Provide the (X, Y) coordinate of the cell's center where the given text is located.  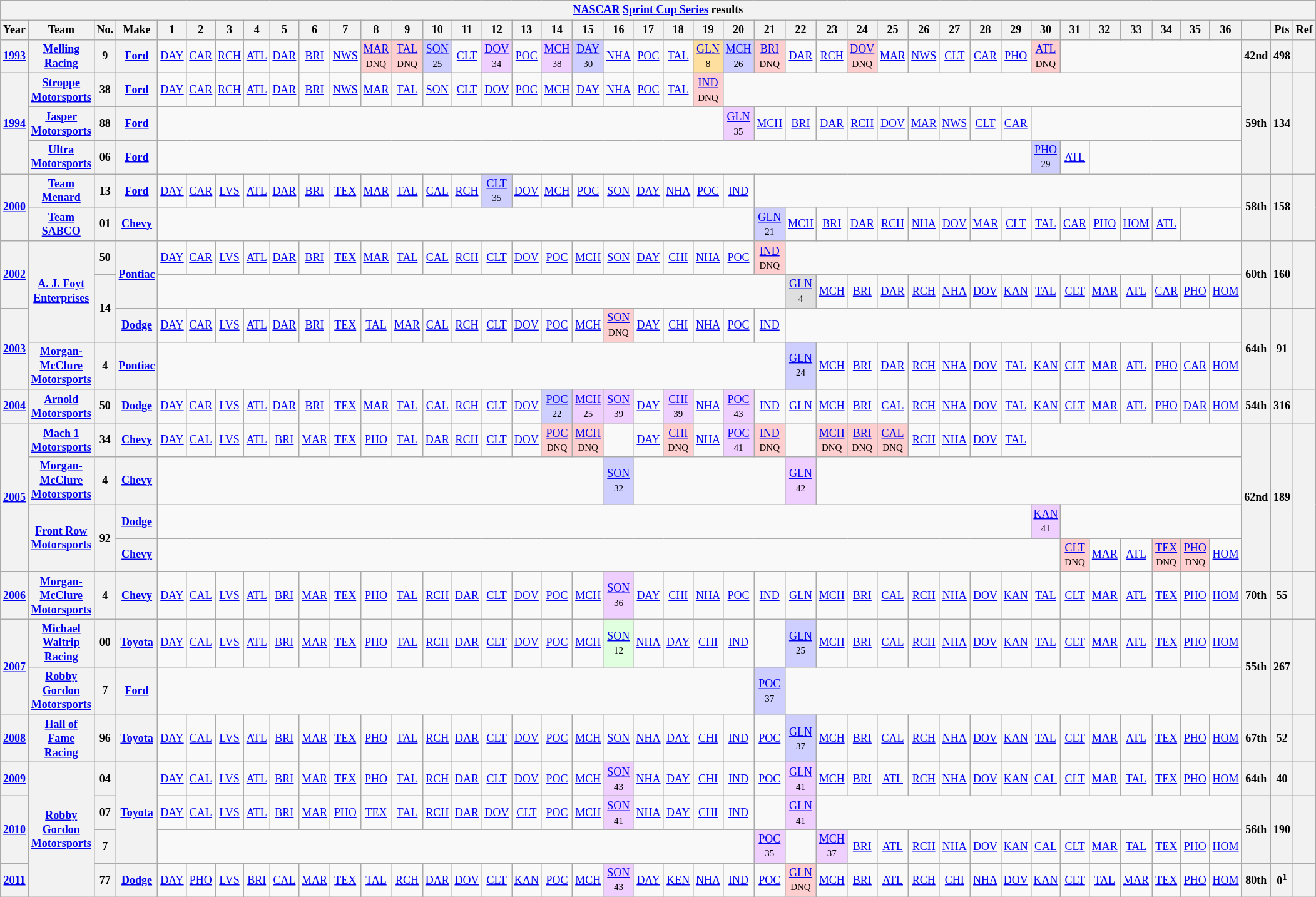
DAY30 (588, 56)
10 (437, 30)
MCH37 (832, 846)
24 (862, 30)
2003 (15, 349)
2010 (15, 830)
36 (1225, 30)
55 (1282, 595)
1994 (15, 124)
Melling Racing (61, 56)
28 (986, 30)
Stroppe Motorsports (61, 90)
96 (105, 739)
158 (1282, 208)
Front Row Motorsports (61, 538)
59th (1257, 124)
91 (1282, 349)
NASCAR Sprint Cup Series results (658, 10)
2004 (15, 406)
MCH26 (738, 56)
67th (1257, 739)
GLN24 (801, 366)
CALDNQ (893, 440)
19 (708, 30)
16 (619, 30)
2011 (15, 880)
20 (738, 30)
12 (497, 30)
SON25 (437, 56)
Team Menard (61, 191)
GLN42 (801, 481)
POC37 (770, 691)
27 (955, 30)
42nd (1257, 56)
40 (1282, 779)
GLN21 (770, 224)
190 (1282, 830)
70th (1257, 595)
POCDNQ (557, 440)
GLN25 (801, 643)
POC35 (770, 846)
52 (1282, 739)
04 (105, 779)
54th (1257, 406)
A. J. Foyt Enterprises (61, 292)
DOV34 (497, 56)
23 (832, 30)
2009 (15, 779)
GLNDNQ (801, 880)
SONDNQ (619, 325)
CLTDNQ (1075, 555)
189 (1282, 497)
GLN8 (708, 56)
07 (105, 813)
2000 (15, 208)
6 (315, 30)
SON32 (619, 481)
TEXDNQ (1166, 555)
SON41 (619, 813)
Year (15, 30)
21 (770, 30)
5 (284, 30)
62nd (1257, 497)
17 (648, 30)
Jasper Motorsports (61, 123)
316 (1282, 406)
35 (1195, 30)
SON12 (619, 643)
88 (105, 123)
22 (801, 30)
60th (1257, 274)
Mach 1 Motorsports (61, 440)
2005 (15, 497)
267 (1282, 667)
ATLDNQ (1046, 56)
GLN35 (738, 123)
Hall of Fame Racing (61, 739)
TALDNQ (407, 56)
Michael Waltrip Racing (61, 643)
11 (467, 30)
92 (105, 538)
498 (1282, 56)
Pts (1282, 30)
PHODNQ (1195, 555)
80th (1257, 880)
MCH38 (557, 56)
SON39 (619, 406)
GLN37 (801, 739)
8 (376, 30)
KEN (678, 880)
Team SABCO (61, 224)
2008 (15, 739)
POC43 (738, 406)
CHIDNQ (678, 440)
30 (1046, 30)
18 (678, 30)
POC22 (557, 406)
CLT35 (497, 191)
38 (105, 90)
134 (1282, 124)
MARDNQ (376, 56)
31 (1075, 30)
POC41 (738, 440)
00 (105, 643)
MCH25 (588, 406)
Arnold Motorsports (61, 406)
2002 (15, 274)
CHI39 (678, 406)
26 (924, 30)
Ultra Motorsports (61, 157)
PHO29 (1046, 157)
KAN41 (1046, 521)
2006 (15, 595)
1993 (15, 56)
3 (230, 30)
Team (61, 30)
58th (1257, 208)
55th (1257, 667)
06 (105, 157)
25 (893, 30)
15 (588, 30)
GLN4 (801, 292)
29 (1016, 30)
56th (1257, 830)
32 (1104, 30)
160 (1282, 274)
SON36 (619, 595)
2 (201, 30)
Ref (1304, 30)
2007 (15, 667)
1 (172, 30)
DOVDNQ (862, 56)
77 (105, 880)
No. (105, 30)
33 (1136, 30)
Make (136, 30)
